Find where the given text appears and provide that cell's center as [X, Y] coordinate. 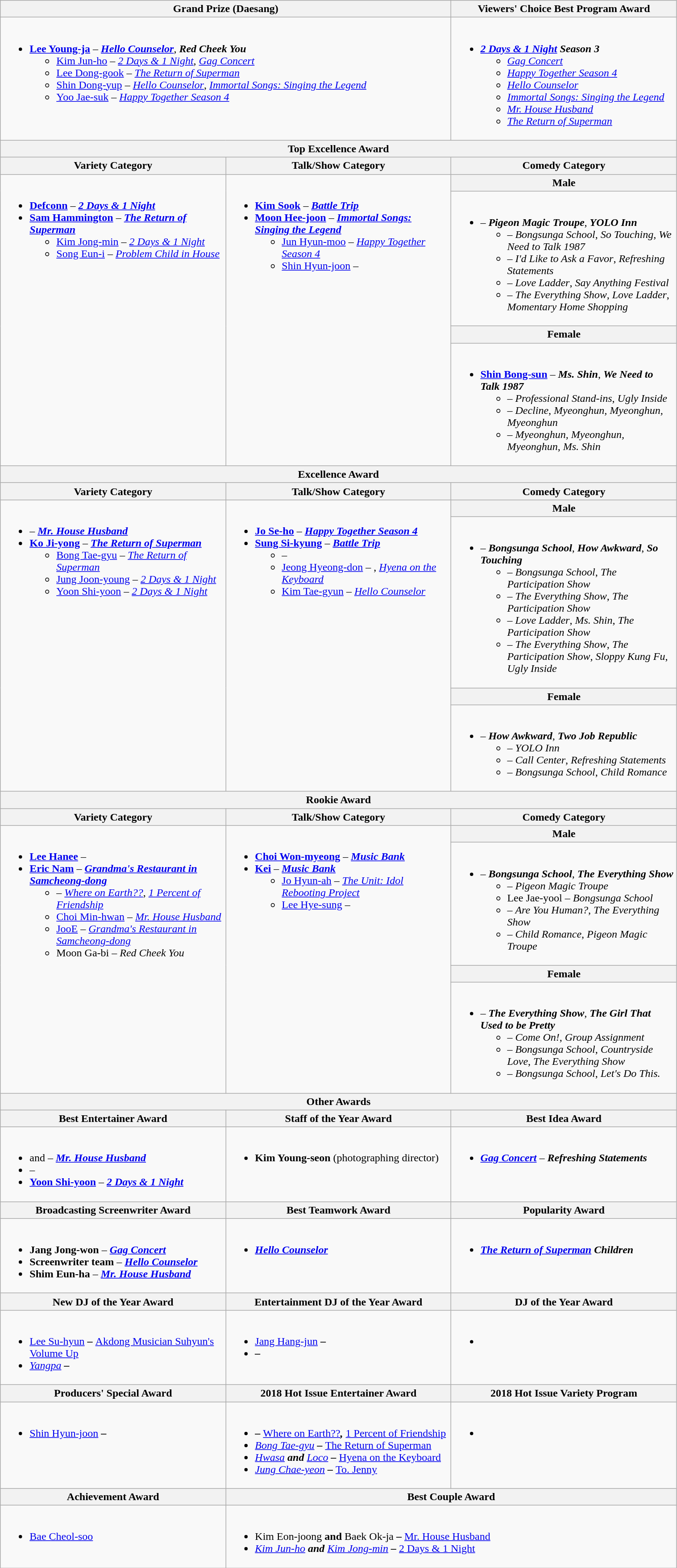
Best Idea Award [564, 1118]
Entertainment DJ of the Year Award [338, 1301]
Jo Se-ho – Happy Together Season 4Sung Si-kyung – Battle Trip – Jeong Hyeong-don – , Hyena on the KeyboardKim Tae-gyun – Hello Counselor [338, 646]
Best Entertainer Award [113, 1118]
Jang Hang-jun – – [338, 1347]
Best Couple Award [451, 1497]
Best Teamwork Award [338, 1210]
Lee Su-hyun – Akdong Musician Suhyun's Volume UpYangpa – [113, 1347]
Producers' Special Award [113, 1393]
Kim Eon-joong and Baek Ok-ja – Mr. House HusbandKim Jun-ho and Kim Jong-min – 2 Days & 1 Night [451, 1537]
2 Days & 1 Night Season 3Gag ConcertHappy Together Season 4Hello CounselorImmortal Songs: Singing the LegendMr. House HusbandThe Return of Superman [564, 79]
Popularity Award [564, 1210]
Staff of the Year Award [338, 1118]
Broadcasting Screenwriter Award [113, 1210]
Grand Prize (Daesang) [226, 9]
Gag Concert – Refreshing Statements [564, 1164]
Choi Won-myeong – Music BankKei – Music BankJo Hyun-ah – The Unit: Idol Rebooting ProjectLee Hye-sung – [338, 959]
New DJ of the Year Award [113, 1301]
Kim Sook – Battle TripMoon Hee-joon – Immortal Songs: Singing the LegendJun Hyun-moo – Happy Together Season 4Shin Hyun-joon – [338, 320]
Excellence Award [338, 474]
DJ of the Year Award [564, 1301]
The Return of Superman Children [564, 1255]
– Where on Earth??, 1 Percent of FriendshipBong Tae-gyu – The Return of SupermanHwasa and Loco – Hyena on the KeyboardJung Chae-yeon – To. Jenny [338, 1445]
Bae Cheol-soo [113, 1537]
Jang Jong-won – Gag ConcertScreenwriter team – Hello CounselorShim Eun-ha – Mr. House Husband [113, 1255]
Rookie Award [338, 800]
Defconn – 2 Days & 1 NightSam Hammington – The Return of SupermanKim Jong-min – 2 Days & 1 NightSong Eun-i – Problem Child in House [113, 320]
Top Excellence Award [338, 149]
Viewers' Choice Best Program Award [564, 9]
and – Mr. House Husband – Yoon Shi-yoon – 2 Days & 1 Night [113, 1164]
2018 Hot Issue Variety Program [564, 1393]
Hello Counselor [338, 1255]
Kim Young-seon (photographing director) [338, 1164]
Other Awards [338, 1101]
Achievement Award [113, 1497]
2018 Hot Issue Entertainer Award [338, 1393]
– How Awkward, Two Job Republic – YOLO Inn – Call Center, Refreshing Statements – Bongsunga School, Child Romance [564, 748]
Shin Hyun-joon – [113, 1445]
